Locate the cell with the specified text and output its [x, y] center coordinate. 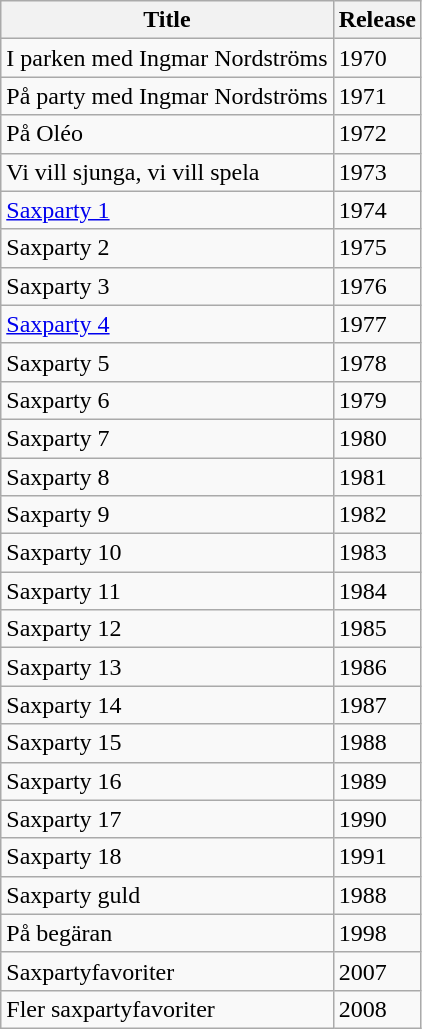
På party med Ingmar Nordströms [167, 96]
2008 [377, 1009]
Saxparty 5 [167, 362]
Saxparty 7 [167, 438]
1975 [377, 248]
Saxparty 3 [167, 286]
Vi vill sjunga, vi vill spela [167, 172]
1983 [377, 553]
1986 [377, 667]
1998 [377, 933]
Saxparty guld [167, 895]
1980 [377, 438]
1991 [377, 857]
Saxparty 4 [167, 324]
1981 [377, 477]
Fler saxpartyfavoriter [167, 1009]
2007 [377, 971]
1989 [377, 781]
Saxparty 8 [167, 477]
1971 [377, 96]
1972 [377, 134]
1985 [377, 629]
1973 [377, 172]
Saxparty 1 [167, 210]
1977 [377, 324]
Saxparty 15 [167, 743]
1987 [377, 705]
Saxparty 11 [167, 591]
1976 [377, 286]
Saxparty 10 [167, 553]
I parken med Ingmar Nordströms [167, 58]
Saxparty 2 [167, 248]
Saxparty 13 [167, 667]
På begäran [167, 933]
1982 [377, 515]
1974 [377, 210]
Saxparty 16 [167, 781]
Saxparty 9 [167, 515]
Saxparty 14 [167, 705]
Saxparty 12 [167, 629]
Release [377, 20]
Title [167, 20]
1990 [377, 819]
Saxparty 18 [167, 857]
1979 [377, 400]
1978 [377, 362]
1984 [377, 591]
Saxpartyfavoriter [167, 971]
Saxparty 6 [167, 400]
På Oléo [167, 134]
1970 [377, 58]
Saxparty 17 [167, 819]
